Provide the (X, Y) coordinate of the cell's center where the given text is located.  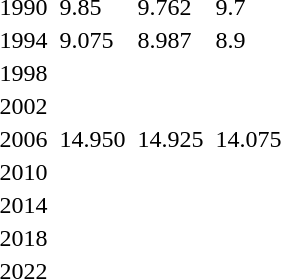
14.950 (92, 139)
14.925 (170, 139)
9.075 (92, 40)
8.987 (170, 40)
